For the text-containing cell, return its midpoint in [X, Y] coordinate format. 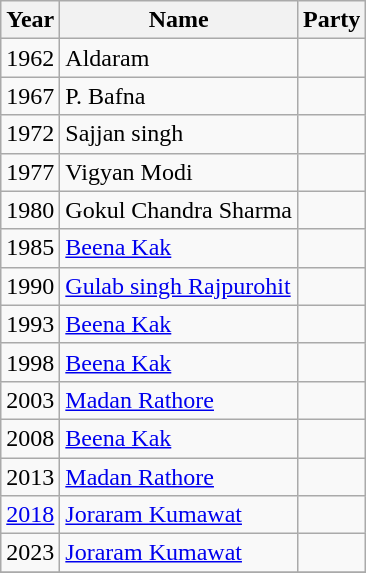
Party [331, 20]
2018 [30, 515]
2003 [30, 400]
1998 [30, 362]
Gokul Chandra Sharma [179, 210]
2013 [30, 477]
Gulab singh Rajpurohit [179, 286]
2008 [30, 438]
1985 [30, 248]
2023 [30, 553]
P. Bafna [179, 96]
Year [30, 20]
Vigyan Modi [179, 172]
1967 [30, 96]
1972 [30, 134]
1980 [30, 210]
Sajjan singh [179, 134]
1993 [30, 324]
1990 [30, 286]
Aldaram [179, 58]
1962 [30, 58]
Name [179, 20]
1977 [30, 172]
